For the text-containing cell, return its midpoint in (X, Y) coordinate format. 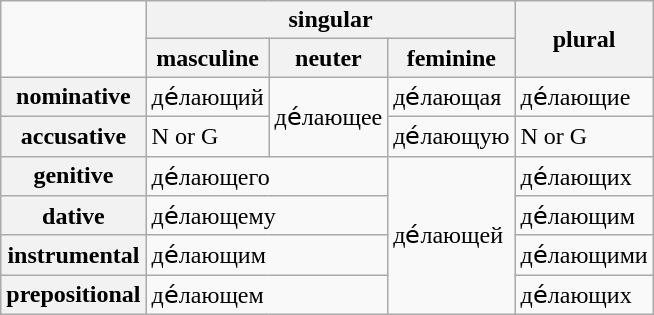
де́лающими (584, 255)
де́лающее (328, 116)
де́лающие (584, 97)
де́лающему (267, 216)
де́лающая (452, 97)
dative (74, 216)
nominative (74, 97)
де́лающую (452, 136)
де́лающий (208, 97)
accusative (74, 136)
neuter (328, 58)
instrumental (74, 255)
genitive (74, 176)
singular (330, 20)
masculine (208, 58)
feminine (452, 58)
де́лающем (267, 295)
plural (584, 39)
де́лающего (267, 176)
де́лающей (452, 235)
prepositional (74, 295)
